Extract the [X, Y] coordinate from the center of the cell holding the provided text.  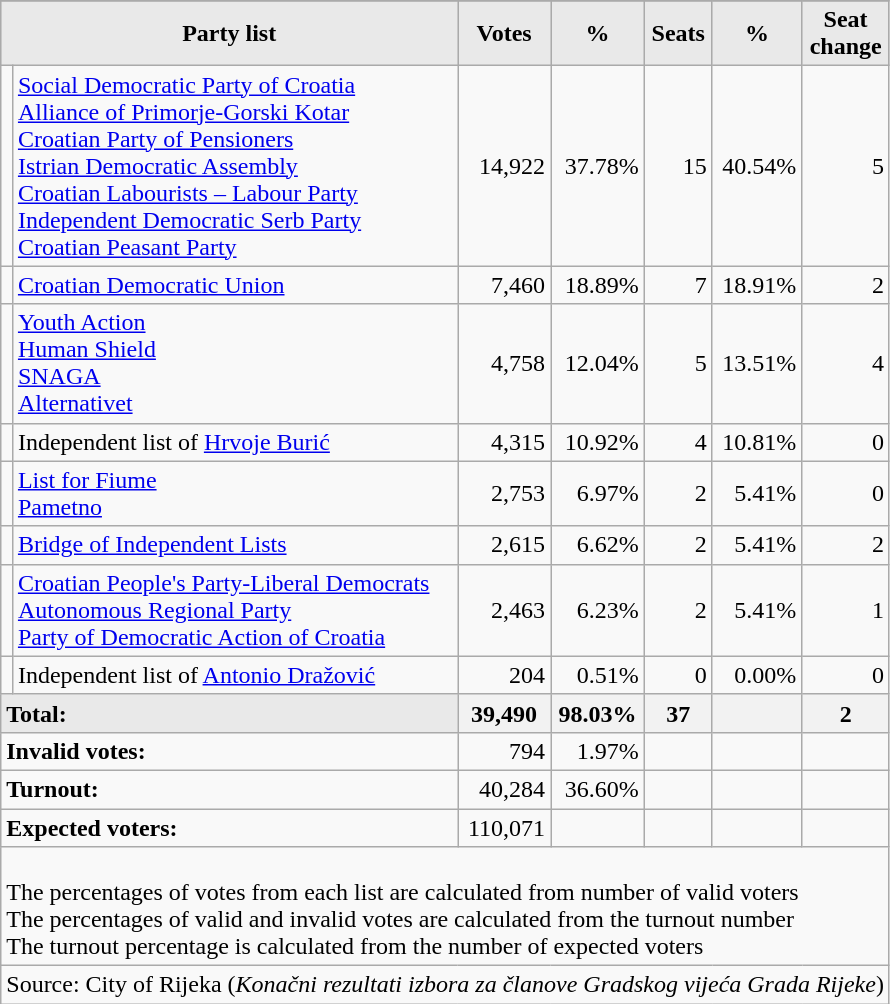
2,615 [504, 545]
12.04% [598, 364]
18.89% [598, 285]
10.92% [598, 442]
2,753 [504, 494]
Croatian Democratic Union [234, 285]
Turnout: [230, 789]
Expected voters: [230, 827]
Bridge of Independent Lists [234, 545]
Seatchange [846, 34]
0.00% [757, 675]
Party list [230, 34]
18.91% [757, 285]
37.78% [598, 166]
1.97% [598, 751]
Independent list of Antonio Dražović [234, 675]
204 [504, 675]
110,071 [504, 827]
Source: City of Rijeka (Konačni rezultati izbora za članove Gradskog vijeća Grada Rijeke) [446, 985]
6.97% [598, 494]
Invalid votes: [230, 751]
37 [678, 713]
36.60% [598, 789]
Total: [230, 713]
Youth Action Human Shield SNAGA Alternativet [234, 364]
13.51% [757, 364]
Votes [504, 34]
6.23% [598, 610]
List for Fiume Pametno [234, 494]
Independent list of Hrvoje Burić [234, 442]
7,460 [504, 285]
98.03% [598, 713]
10.81% [757, 442]
40,284 [504, 789]
1 [846, 610]
15 [678, 166]
794 [504, 751]
6.62% [598, 545]
Seats [678, 34]
2,463 [504, 610]
4,758 [504, 364]
39,490 [504, 713]
0.51% [598, 675]
7 [678, 285]
Croatian People's Party-Liberal Democrats Autonomous Regional Party Party of Democratic Action of Croatia [234, 610]
40.54% [757, 166]
14,922 [504, 166]
4,315 [504, 442]
